For the text-containing cell, return its midpoint in (X, Y) coordinate format. 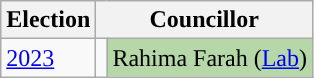
Election (48, 20)
Rahima Farah (Lab) (210, 58)
2023 (48, 58)
Councillor (204, 20)
